Provide the (X, Y) coordinate of the cell's center where the given text is located.  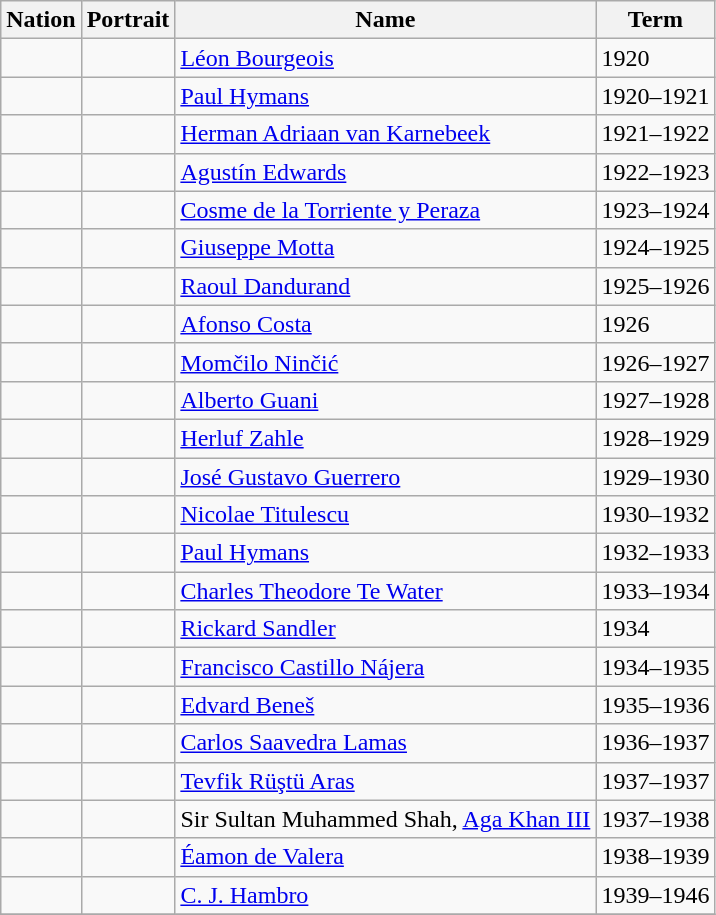
Momčilo Ninčić (386, 362)
Term (656, 20)
1934–1935 (656, 667)
Sir Sultan Muhammed Shah, Aga Khan III (386, 819)
1922–1923 (656, 172)
Nation (41, 20)
Herman Adriaan van Karnebeek (386, 134)
Name (386, 20)
1920 (656, 58)
C. J. Hambro (386, 895)
Edvard Beneš (386, 705)
Éamon de Valera (386, 857)
1939–1946 (656, 895)
1930–1932 (656, 515)
1920–1921 (656, 96)
Rickard Sandler (386, 629)
Tevfik Rüştü Aras (386, 781)
1928–1929 (656, 438)
1935–1936 (656, 705)
1921–1922 (656, 134)
1938–1939 (656, 857)
1925–1926 (656, 286)
Nicolae Titulescu (386, 515)
1923–1924 (656, 210)
Portrait (128, 20)
1937–1938 (656, 819)
Raoul Dandurand (386, 286)
Charles Theodore Te Water (386, 591)
1926–1927 (656, 362)
José Gustavo Guerrero (386, 477)
Giuseppe Motta (386, 248)
1926 (656, 324)
1932–1933 (656, 553)
Herluf Zahle (386, 438)
Léon Bourgeois (386, 58)
1937–1937 (656, 781)
1927–1928 (656, 400)
1933–1934 (656, 591)
1934 (656, 629)
Afonso Costa (386, 324)
Alberto Guani (386, 400)
Carlos Saavedra Lamas (386, 743)
Francisco Castillo Nájera (386, 667)
Agustín Edwards (386, 172)
1929–1930 (656, 477)
Cosme de la Torriente y Peraza (386, 210)
1936–1937 (656, 743)
1924–1925 (656, 248)
